Scan for the cell matching the given text and deliver its [X, Y] coordinate at center. 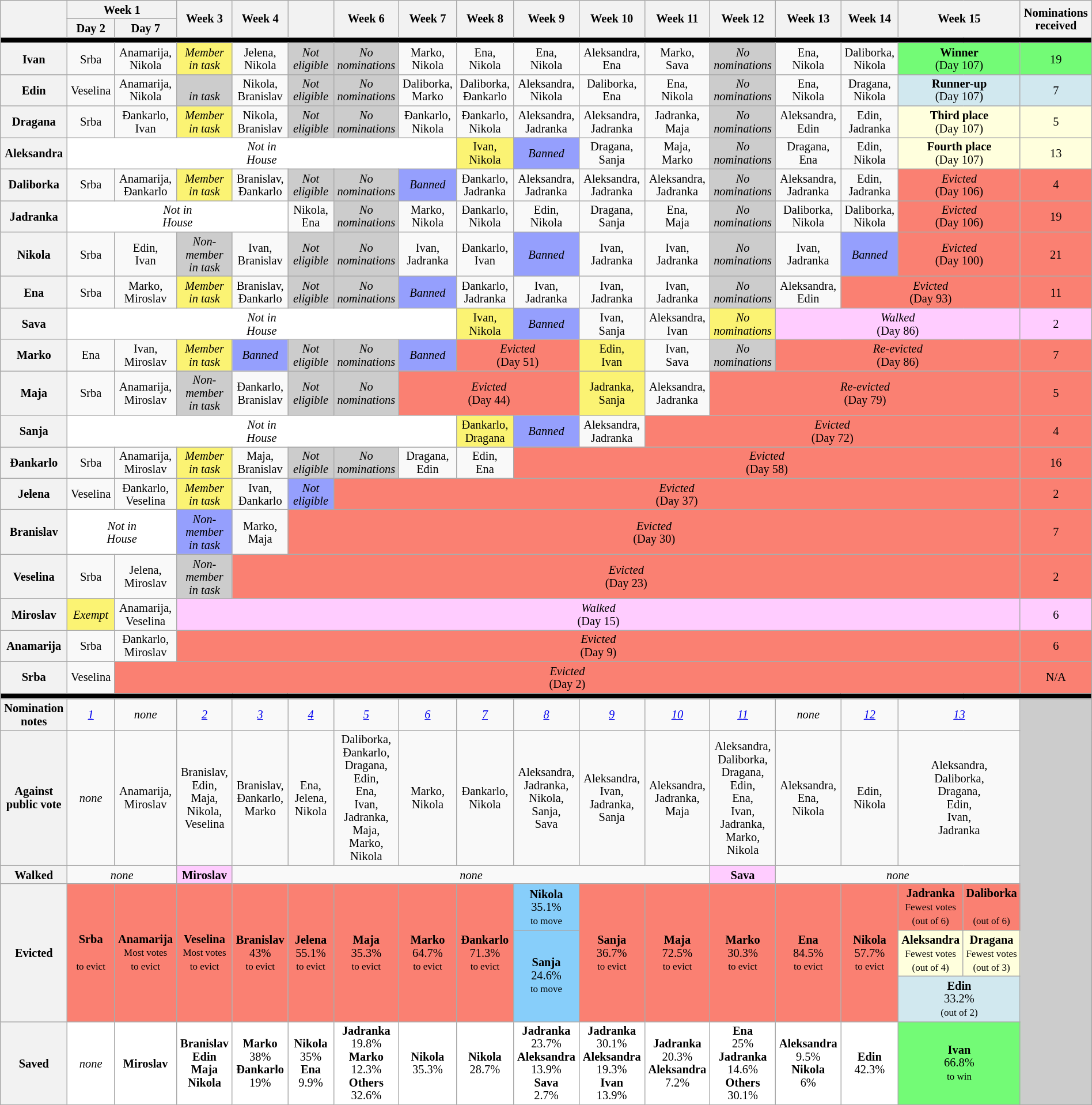
Re-evicted(Day 86) [897, 355]
BranislavEdinMajaNikola [205, 1064]
Aleksandra,Ena,Nikola [808, 797]
Nikola35%Ena9.9% [311, 1064]
Walked(Day 86) [897, 324]
Week 1 [122, 9]
Daliborka,Đankarlo,Dragana,Edin,Ena,Ivan,Jadranka,Maja,Marko,Nikola [366, 797]
Week 11 [677, 18]
Day 2 [91, 28]
N/A [1056, 678]
12 [870, 714]
Maja,Marko [677, 153]
Evicted(Day 44) [490, 393]
Aleksandra9.5%Nikola6% [808, 1064]
Marko,Sava [677, 59]
Đankarlo [34, 462]
Week 8 [485, 18]
Week 9 [547, 18]
Evicted(Day 72) [832, 431]
3 [260, 714]
Marko30.3%to evict [743, 953]
Jadranka20.3%Aleksandra7.2% [677, 1064]
Daliborka(out of 6) [992, 907]
Week 7 [427, 18]
Nikola,Ena [311, 217]
Maja35.3%to evict [366, 953]
Branislav [34, 531]
Edin33.2%(out of 2) [960, 999]
Daliborka,Ena [612, 90]
Dragana [34, 122]
Đankarlo,Miroslav [146, 645]
Ivan66.8%to win [960, 1064]
Nikola35.3% [427, 1064]
Ivan,Branislav [260, 253]
Maja72.5%to evict [677, 953]
Aleksandra,Jadranka,Nikola,Sanja,Sava [547, 797]
Jelena [34, 494]
Đankarlo,Branislav [260, 393]
Dragana,Nikola [870, 90]
Anamarija [34, 645]
Ivan,Sanja [612, 324]
Evicted(Day 58) [767, 462]
Nikola57.7%to evict [870, 953]
JadrankaFewest votes(out of 6) [931, 907]
Week 14 [870, 18]
DraganaFewest votes(out of 3) [992, 953]
Marko,Miroslav [146, 292]
Aleksandra,Ivan [677, 324]
Đankarlo71.3%to evict [485, 953]
Edin42.3% [870, 1064]
Jadranka,Maja [677, 122]
AleksandraFewest votes(out of 4) [931, 953]
Aleksandra,Nikola [547, 90]
Ena,Jelena,Nikola [311, 797]
Daliborka [34, 184]
Sanja [34, 431]
Day 7 [146, 28]
Week 13 [808, 18]
Jadranka23.7%Aleksandra13.9%Sava2.7% [547, 1064]
Re-evicted(Day 79) [865, 393]
Runner-up(Day 107) [960, 90]
Nikola35.1%to move [547, 907]
Aleksandra,Daliborka,Dragana,Edin,Ivan,Jadranka [960, 797]
Nomination notes [34, 714]
Dragana,Edin [427, 462]
21 [1056, 253]
Nominations received [1056, 18]
Ivan,Sava [677, 355]
Edin,Ena [485, 462]
Aleksandra,Daliborka,Dragana,Edin,Ena,Ivan,Jadranka,Marko,Nikola [743, 797]
Branislav,Đankarlo,Marko [260, 797]
Jelena55.1%to evict [311, 953]
Week 10 [612, 18]
Marko [34, 355]
1 [91, 714]
Evicted(Day 2) [568, 678]
Ena,Maja [677, 217]
Week 4 [260, 18]
Sanja36.7%to evict [612, 953]
Ena84.5%to evict [808, 953]
Fourth place(Day 107) [960, 153]
Aleksandra,Ivan,Jadranka,Sanja [612, 797]
Week 15 [960, 18]
Anamarija,Đankarlo [146, 184]
Week 6 [366, 18]
Daliborka,Đankarlo [485, 90]
Jelena,Miroslav [146, 576]
Aleksandra,Jadranka,Maja [677, 797]
Saved [34, 1064]
Maja,Branislav [260, 462]
Evicted(Day 51) [517, 355]
Week 3 [205, 18]
10 [677, 714]
Đankarlo,Dragana [485, 431]
16 [1056, 462]
Evicted(Day 93) [931, 292]
Evicted(Day 23) [626, 576]
Evicted(Day 100) [960, 253]
Maja [34, 393]
VeselinaMost votesto evict [205, 953]
Marko64.7%to evict [427, 953]
Ivan [34, 59]
Jadranka,Sanja [612, 393]
Evicted(Day 30) [654, 531]
Evicted [34, 953]
Ivan,Đankarlo [260, 494]
Daliborka,Marko [427, 90]
Walked [34, 875]
AnamarijaMost votesto evict [146, 953]
Winner(Day 107) [960, 59]
Dragana,Ena [808, 153]
Evicted(Day 37) [677, 494]
8 [547, 714]
Marko38%Đankarlo19% [260, 1064]
Edin [34, 90]
Walked(Day 15) [599, 614]
Ivan,Miroslav [146, 355]
Aleksandra [34, 153]
Branislav,Edin,Maja,Nikola,Veselina [205, 797]
Nikola [34, 253]
Againstpublic vote [34, 797]
Week 12 [743, 18]
Ena25%Jadranka14.6%Others30.1% [743, 1064]
Jadranka30.1%Aleksandra19.3%Ivan13.9% [612, 1064]
Đankarlo,Veselina [146, 494]
Aleksandra,Ena [612, 59]
Srbato evict [91, 953]
Third place(Day 107) [960, 122]
Sanja24.6%to move [547, 976]
Marko,Maja [260, 531]
Jelena,Nikola [260, 59]
Exempt [91, 614]
Nikola28.7% [485, 1064]
9 [612, 714]
Jadranka [34, 217]
Branislav43%to evict [260, 953]
Jadranka19.8%Marko12.3%Others32.6% [366, 1064]
in task [205, 90]
Anamarija,Veselina [146, 614]
Evicted(Day 9) [599, 645]
